Capture the cell that displays the provided text and extract its (x, y) central coordinate. 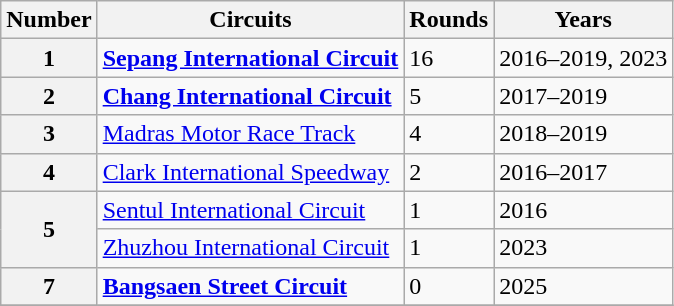
Number (49, 20)
2016–2019, 2023 (584, 58)
Zhuzhou International Circuit (250, 248)
2018–2019 (584, 134)
16 (449, 58)
2016–2017 (584, 172)
Chang International Circuit (250, 96)
0 (449, 286)
Years (584, 20)
Rounds (449, 20)
Sepang International Circuit (250, 58)
Sentul International Circuit (250, 210)
Clark International Speedway (250, 172)
Circuits (250, 20)
2017–2019 (584, 96)
3 (49, 134)
2023 (584, 248)
7 (49, 286)
2025 (584, 286)
Bangsaen Street Circuit (250, 286)
2016 (584, 210)
Madras Motor Race Track (250, 134)
